For the text-containing cell, return its midpoint in (X, Y) coordinate format. 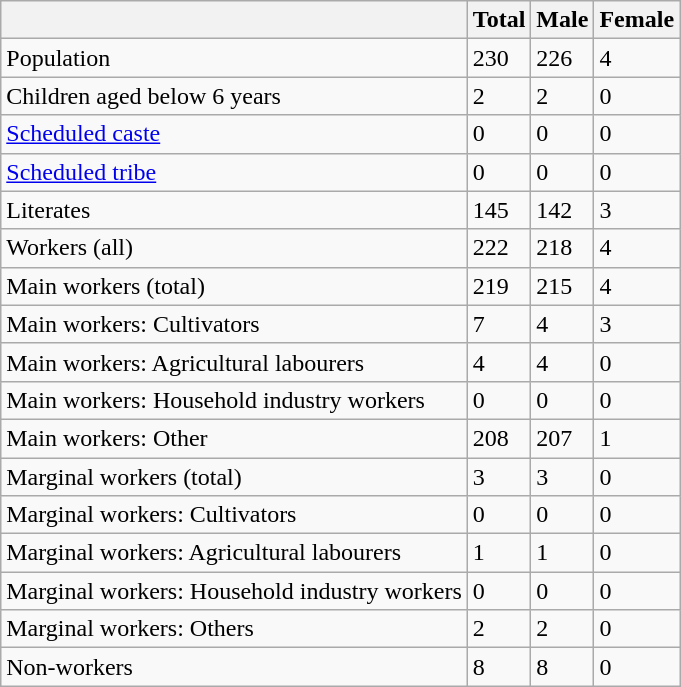
Scheduled caste (234, 134)
Main workers: Other (234, 438)
Total (499, 20)
215 (562, 286)
219 (499, 286)
Marginal workers: Cultivators (234, 515)
Workers (all) (234, 248)
Literates (234, 210)
Main workers: Agricultural labourers (234, 362)
7 (499, 324)
218 (562, 248)
230 (499, 58)
Population (234, 58)
Main workers: Household industry workers (234, 400)
Children aged below 6 years (234, 96)
Marginal workers: Others (234, 629)
Scheduled tribe (234, 172)
Female (637, 20)
Marginal workers (total) (234, 477)
142 (562, 210)
Main workers: Cultivators (234, 324)
Main workers (total) (234, 286)
207 (562, 438)
Non-workers (234, 667)
226 (562, 58)
Male (562, 20)
145 (499, 210)
Marginal workers: Household industry workers (234, 591)
222 (499, 248)
208 (499, 438)
Marginal workers: Agricultural labourers (234, 553)
